Pinpoint the cell where the given text exists, returning its (x, y) midpoint coordinate. 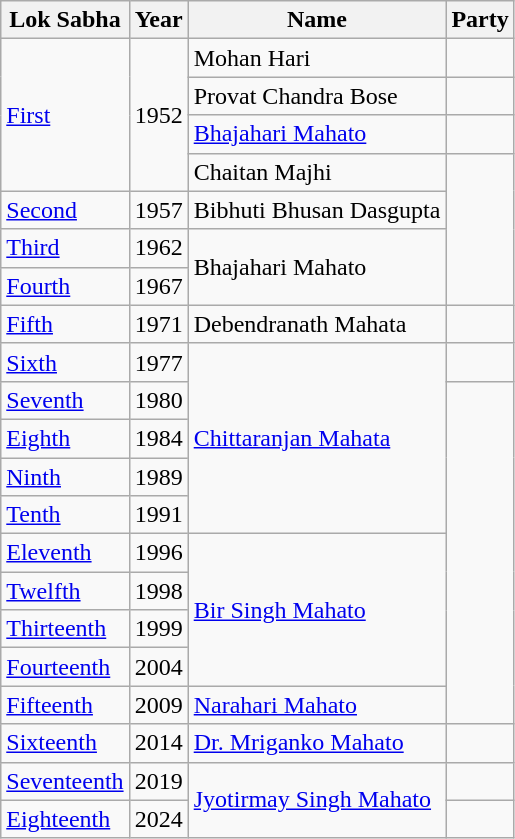
Year (158, 20)
Mohan Hari (317, 58)
Party (480, 20)
1998 (158, 591)
Fifteenth (65, 705)
1952 (158, 115)
Jyotirmay Singh Mahato (317, 800)
1971 (158, 324)
Seventeenth (65, 781)
Chaitan Majhi (317, 172)
1984 (158, 438)
Bir Singh Mahato (317, 610)
Twelfth (65, 591)
2004 (158, 667)
Eighteenth (65, 819)
2019 (158, 781)
1989 (158, 477)
2024 (158, 819)
Name (317, 20)
1999 (158, 629)
Eleventh (65, 553)
1957 (158, 210)
First (65, 115)
Eighth (65, 438)
2014 (158, 743)
Dr. Mriganko Mahato (317, 743)
Debendranath Mahata (317, 324)
1977 (158, 362)
Second (65, 210)
Fourteenth (65, 667)
Lok Sabha (65, 20)
Thirteenth (65, 629)
Third (65, 248)
1991 (158, 515)
Chittaranjan Mahata (317, 438)
Sixth (65, 362)
Bibhuti Bhusan Dasgupta (317, 210)
Fifth (65, 324)
2009 (158, 705)
1996 (158, 553)
Narahari Mahato (317, 705)
Seventh (65, 400)
Sixteenth (65, 743)
1967 (158, 286)
1962 (158, 248)
Fourth (65, 286)
1980 (158, 400)
Tenth (65, 515)
Provat Chandra Bose (317, 96)
Ninth (65, 477)
